Return [x, y] of the center of cell containing provided text 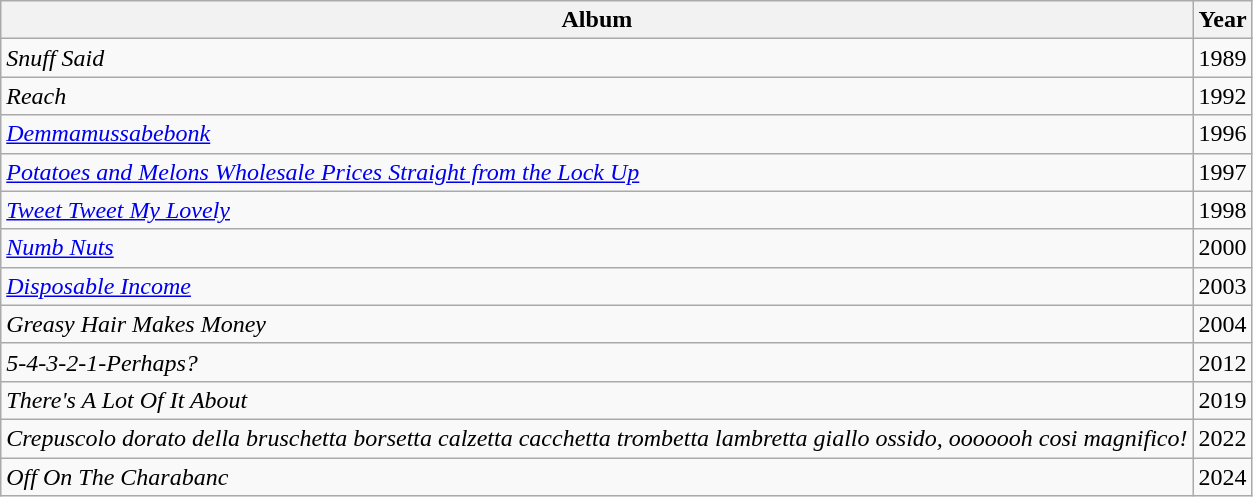
1996 [1222, 134]
Disposable Income [597, 286]
Year [1222, 20]
2000 [1222, 248]
2022 [1222, 438]
1998 [1222, 210]
1992 [1222, 96]
2003 [1222, 286]
Snuff Said [597, 58]
2024 [1222, 477]
1997 [1222, 172]
Tweet Tweet My Lovely [597, 210]
Crepuscolo dorato della bruschetta borsetta calzetta cacchetta trombetta lambretta giallo ossido, ooooooh cosi magnifico! [597, 438]
1989 [1222, 58]
Reach [597, 96]
Demmamussabebonk [597, 134]
5-4-3-2-1-Perhaps? [597, 362]
There's A Lot Of It About [597, 400]
2004 [1222, 324]
Off On The Charabanc [597, 477]
Album [597, 20]
Greasy Hair Makes Money [597, 324]
2012 [1222, 362]
Potatoes and Melons Wholesale Prices Straight from the Lock Up [597, 172]
2019 [1222, 400]
Numb Nuts [597, 248]
